Return the [X, Y] coordinate for the center point of the cell that contains the specified text.  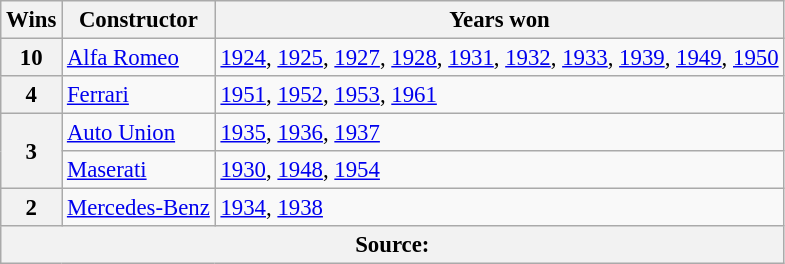
Wins [32, 20]
1951, 1952, 1953, 1961 [500, 95]
2 [32, 208]
4 [32, 95]
1935, 1936, 1937 [500, 133]
1924, 1925, 1927, 1928, 1931, 1932, 1933, 1939, 1949, 1950 [500, 58]
Constructor [139, 20]
Mercedes-Benz [139, 208]
Alfa Romeo [139, 58]
Maserati [139, 170]
1934, 1938 [500, 208]
Ferrari [139, 95]
Source: [392, 245]
10 [32, 58]
Years won [500, 20]
Auto Union [139, 133]
3 [32, 152]
1930, 1948, 1954 [500, 170]
